Determine the (x, y) coordinate at the center of the cell enclosing the given text.  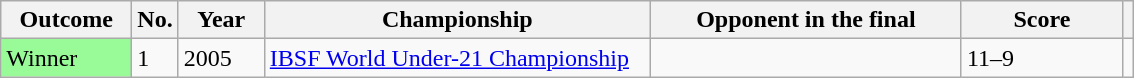
IBSF World Under-21 Championship (457, 58)
Opponent in the final (806, 20)
No. (155, 20)
11–9 (1042, 58)
1 (155, 58)
Championship (457, 20)
Score (1042, 20)
2005 (221, 58)
Year (221, 20)
Outcome (66, 20)
Winner (66, 58)
